Locate the cell with the specified text and output its [x, y] center coordinate. 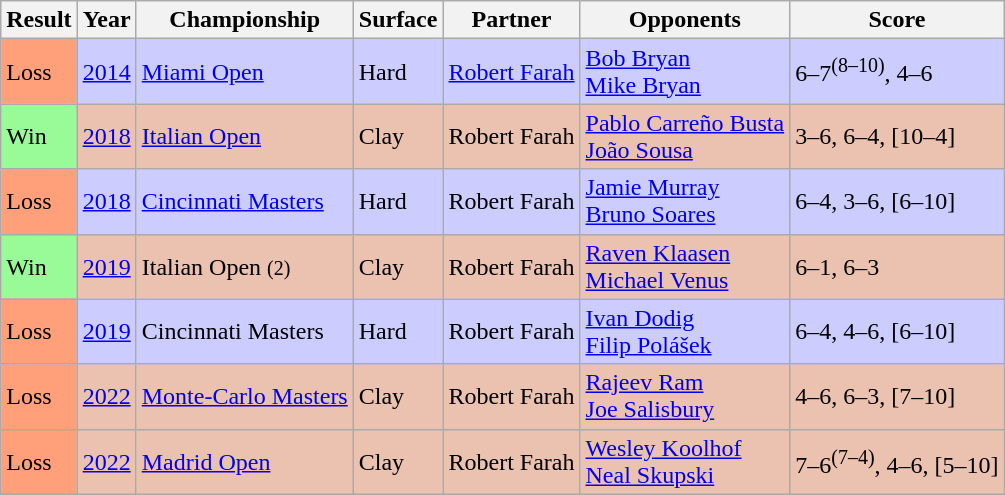
Score [897, 20]
Ivan Dodig Filip Polášek [685, 332]
Rajeev Ram Joe Salisbury [685, 396]
Miami Open [244, 72]
Raven Klaasen Michael Venus [685, 266]
3–6, 6–4, [10–4] [897, 136]
Result [39, 20]
Wesley Koolhof Neal Skupski [685, 462]
Opponents [685, 20]
Jamie Murray Bruno Soares [685, 202]
Pablo Carreño Busta João Sousa [685, 136]
Italian Open [244, 136]
Championship [244, 20]
6–4, 3–6, [6–10] [897, 202]
7–6(7–4), 4–6, [5–10] [897, 462]
6–1, 6–3 [897, 266]
Year [106, 20]
4–6, 6–3, [7–10] [897, 396]
Partner [512, 20]
Monte-Carlo Masters [244, 396]
Madrid Open [244, 462]
6–4, 4–6, [6–10] [897, 332]
Bob Bryan Mike Bryan [685, 72]
6–7(8–10), 4–6 [897, 72]
Italian Open (2) [244, 266]
Surface [398, 20]
2014 [106, 72]
